Capture the cell that displays the provided text and extract its [X, Y] central coordinate. 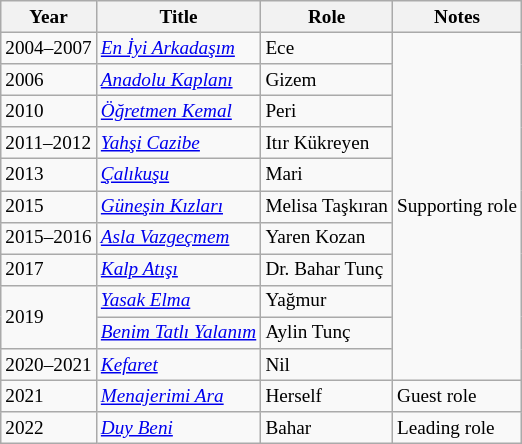
2004–2007 [49, 48]
2010 [49, 111]
Yasak Elma [178, 301]
Bahar [327, 428]
2020–2021 [49, 365]
Leading role [456, 428]
Mari [327, 175]
Role [327, 17]
Nil [327, 365]
Guest role [456, 396]
2019 [49, 316]
Öğretmen Kemal [178, 111]
Supporting role [456, 206]
Itır Kükreyen [327, 143]
Title [178, 17]
Aylin Tunç [327, 333]
Yaren Kozan [327, 238]
Dr. Bahar Tunç [327, 270]
Ece [327, 48]
2006 [49, 80]
Çalıkuşu [178, 175]
Benim Tatlı Yalanım [178, 333]
Kefaret [178, 365]
Herself [327, 396]
Yahşi Cazibe [178, 143]
2022 [49, 428]
Kalp Atışı [178, 270]
Gizem [327, 80]
2021 [49, 396]
Güneşin Kızları [178, 206]
Anadolu Kaplanı [178, 80]
En İyi Arkadaşım [178, 48]
Duy Beni [178, 428]
Melisa Taşkıran [327, 206]
Yağmur [327, 301]
Asla Vazgeçmem [178, 238]
Peri [327, 111]
Year [49, 17]
2013 [49, 175]
2015 [49, 206]
2015–2016 [49, 238]
2011–2012 [49, 143]
Menajerimi Ara [178, 396]
2017 [49, 270]
Notes [456, 17]
